Find where the given text appears and provide that cell's center as [X, Y] coordinate. 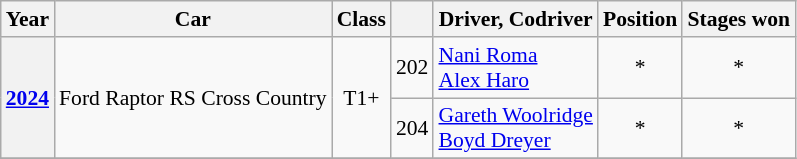
Year [28, 19]
202 [412, 68]
Gareth Woolridge Boyd Dreyer [515, 128]
Nani Roma Alex Haro [515, 68]
204 [412, 128]
Car [193, 19]
Position [640, 19]
Ford Raptor RS Cross Country [193, 98]
Stages won [738, 19]
2024 [28, 98]
Driver, Codriver [515, 19]
Class [362, 19]
T1+ [362, 98]
